Scan for the cell matching the given text and deliver its [x, y] coordinate at center. 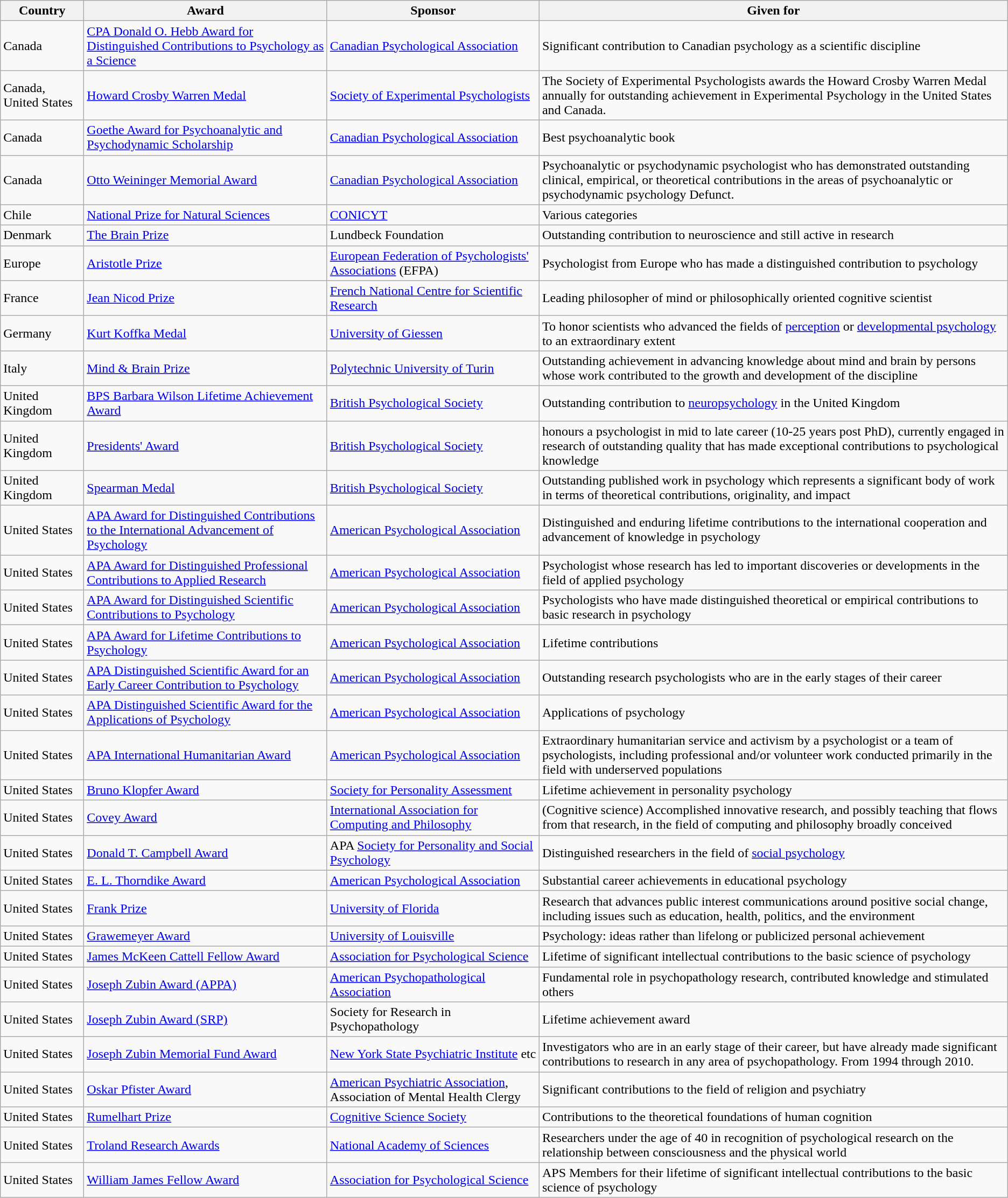
Outstanding published work in psychology which represents a significant body of work in terms of theoretical contributions, originality, and impact [773, 488]
Polytechnic University of Turin [433, 368]
The Brain Prize [206, 235]
Outstanding contribution to neuropsychology in the United Kingdom [773, 403]
University of Louisville [433, 936]
Joseph Zubin Memorial Fund Award [206, 1054]
E. L. Thorndike Award [206, 880]
Otto Weininger Memorial Award [206, 180]
Europe [42, 263]
Troland Research Awards [206, 1145]
Oskar Pfister Award [206, 1090]
Canada, United States [42, 95]
Mind & Brain Prize [206, 368]
Substantial career achievements in educational psychology [773, 880]
APA Award for Distinguished Contributions to the International Advancement of Psychology [206, 530]
APA Award for Lifetime Contributions to Psychology [206, 643]
Contributions to the theoretical foundations of human cognition [773, 1117]
Given for [773, 11]
APA Distinguished Scientific Award for an Early Career Contribution to Psychology [206, 677]
Presidents' Award [206, 446]
Various categories [773, 215]
Psychology: ideas rather than lifelong or publicized personal achievement [773, 936]
Goethe Award for Psychoanalytic and Psychodynamic Scholarship [206, 138]
International Association for Computing and Philosophy [433, 817]
Society for Research in Psychopathology [433, 1020]
William James Fellow Award [206, 1180]
National Prize for Natural Sciences [206, 215]
Outstanding contribution to neuroscience and still active in research [773, 235]
National Academy of Sciences [433, 1145]
Best psychoanalytic book [773, 138]
Applications of psychology [773, 713]
Distinguished and enduring lifetime contributions to the international cooperation and advancement of knowledge in psychology [773, 530]
Aristotle Prize [206, 263]
APA Award for Distinguished Professional Contributions to Applied Research [206, 573]
Psychologists who have made distinguished theoretical or empirical contributions to basic research in psychology [773, 607]
Outstanding research psychologists who are in the early stages of their career [773, 677]
Cognitive Science Society [433, 1117]
APA Award for Distinguished Scientific Contributions to Psychology [206, 607]
University of Giessen [433, 333]
Outstanding achievement in advancing knowledge about mind and brain by persons whose work contributed to the growth and development of the discipline [773, 368]
New York State Psychiatric Institute etc [433, 1054]
BPS Barbara Wilson Lifetime Achievement Award [206, 403]
France [42, 298]
Germany [42, 333]
Sponsor [433, 11]
Society for Personality Assessment [433, 790]
CONICYT [433, 215]
To honor scientists who advanced the fields of perception or developmental psychology to an extraordinary extent [773, 333]
Psychologist from Europe who has made a distinguished contribution to psychology [773, 263]
Italy [42, 368]
Rumelhart Prize [206, 1117]
American Psychiatric Association, Association of Mental Health Clergy [433, 1090]
Significant contributions to the field of religion and psychiatry [773, 1090]
Distinguished researchers in the field of social psychology [773, 853]
Denmark [42, 235]
James McKeen Cattell Fellow Award [206, 956]
APA Distinguished Scientific Award for the Applications of Psychology [206, 713]
Spearman Medal [206, 488]
Lifetime contributions [773, 643]
Donald T. Campbell Award [206, 853]
Leading philosopher of mind or philosophically oriented cognitive scientist [773, 298]
Kurt Koffka Medal [206, 333]
Researchers under the age of 40 in recognition of psychological research on the relationship between consciousness and the physical world [773, 1145]
Chile [42, 215]
Grawemeyer Award [206, 936]
Lifetime achievement in personality psychology [773, 790]
Covey Award [206, 817]
Country [42, 11]
Joseph Zubin Award (APPA) [206, 984]
Bruno Klopfer Award [206, 790]
CPA Donald O. Hebb Award for Distinguished Contributions to Psychology as a Science [206, 46]
Society of Experimental Psychologists [433, 95]
APA Society for Personality and Social Psychology [433, 853]
Lundbeck Foundation [433, 235]
Award [206, 11]
APS Members for their lifetime of significant intellectual contributions to the basic science of psychology [773, 1180]
Jean Nicod Prize [206, 298]
Psychologist whose research has led to important discoveries or developments in the field of applied psychology [773, 573]
Significant contribution to Canadian psychology as a scientific discipline [773, 46]
French National Centre for Scientific Research [433, 298]
Lifetime achievement award [773, 1020]
Howard Crosby Warren Medal [206, 95]
European Federation of Psychologists' Associations (EFPA) [433, 263]
Lifetime of significant intellectual contributions to the basic science of psychology [773, 956]
APA International Humanitarian Award [206, 755]
American Psychopathological Association [433, 984]
Joseph Zubin Award (SRP) [206, 1020]
Frank Prize [206, 908]
Fundamental role in psychopathology research, contributed knowledge and stimulated others [773, 984]
University of Florida [433, 908]
